Output the [x, y] coordinate of the center of the cell containing the given text.  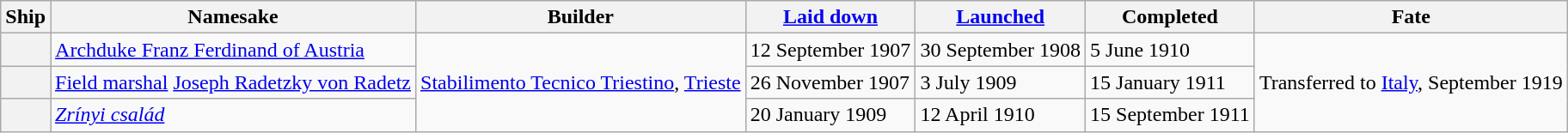
26 November 1907 [830, 82]
12 September 1907 [830, 50]
Completed [1171, 17]
Zrínyi család [234, 115]
Fate [1411, 17]
Archduke Franz Ferdinand of Austria [234, 50]
Launched [1001, 17]
Laid down [830, 17]
3 July 1909 [1001, 82]
Stabilimento Tecnico Triestino, Trieste [581, 82]
5 June 1910 [1171, 50]
Builder [581, 17]
Namesake [234, 17]
Field marshal Joseph Radetzky von Radetz [234, 82]
Ship [26, 17]
15 January 1911 [1171, 82]
15 September 1911 [1171, 115]
Transferred to Italy, September 1919 [1411, 82]
30 September 1908 [1001, 50]
20 January 1909 [830, 115]
12 April 1910 [1001, 115]
